Determine the [X, Y] coordinate at the center of the cell enclosing the given text.  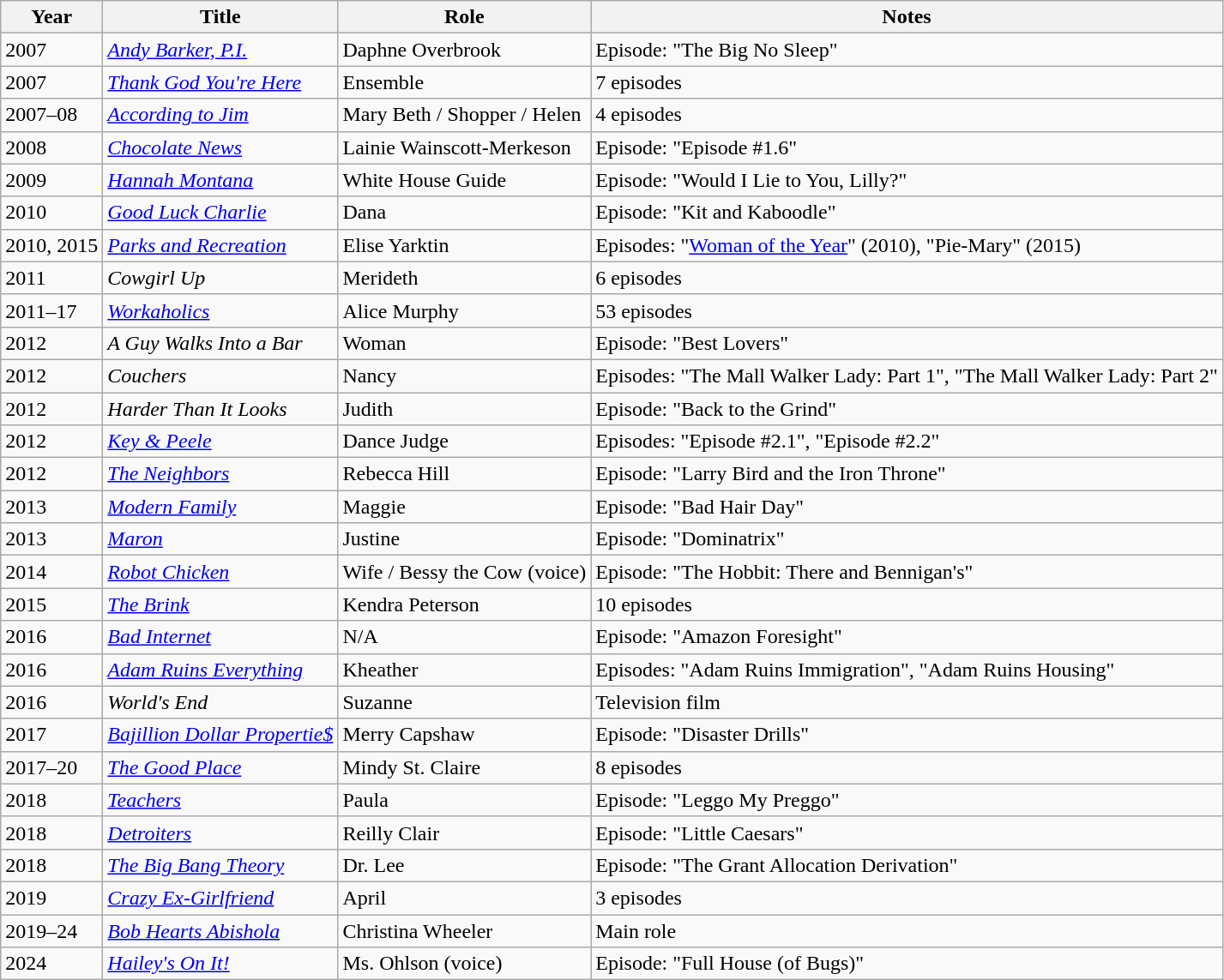
Wife / Bessy the Cow (voice) [465, 572]
World's End [220, 702]
Nancy [465, 376]
Parks and Recreation [220, 245]
Episode: "Episode #1.6" [907, 147]
Cowgirl Up [220, 278]
Episodes: "Adam Ruins Immigration", "Adam Ruins Housing" [907, 670]
Dr. Lee [465, 865]
Kendra Peterson [465, 604]
2024 [51, 964]
Key & Peele [220, 442]
Lainie Wainscott-Merkeson [465, 147]
Main role [907, 930]
2010 [51, 213]
Episode: "The Big No Sleep" [907, 50]
The Neighbors [220, 474]
2009 [51, 180]
Christina Wheeler [465, 930]
According to Jim [220, 115]
2014 [51, 572]
A Guy Walks Into a Bar [220, 343]
Good Luck Charlie [220, 213]
Merry Capshaw [465, 735]
Mary Beth / Shopper / Helen [465, 115]
Episode: "Back to the Grind" [907, 409]
Year [51, 17]
Merideth [465, 278]
Thank God You're Here [220, 82]
Bad Internet [220, 637]
Episodes: "Woman of the Year" (2010), "Pie-Mary" (2015) [907, 245]
White House Guide [465, 180]
Chocolate News [220, 147]
Andy Barker, P.I. [220, 50]
2008 [51, 147]
3 episodes [907, 898]
Role [465, 17]
Episode: "The Grant Allocation Derivation" [907, 865]
Judith [465, 409]
4 episodes [907, 115]
Episode: "Leggo My Preggo" [907, 800]
2017 [51, 735]
Television film [907, 702]
April [465, 898]
N/A [465, 637]
Justine [465, 539]
Crazy Ex-Girlfriend [220, 898]
Episode: "Bad Hair Day" [907, 507]
2015 [51, 604]
Bajillion Dollar Propertie$ [220, 735]
2011 [51, 278]
Ms. Ohlson (voice) [465, 964]
Harder Than It Looks [220, 409]
Episode: "Larry Bird and the Iron Throne" [907, 474]
Teachers [220, 800]
Couchers [220, 376]
Episodes: "Episode #2.1", "Episode #2.2" [907, 442]
Notes [907, 17]
Adam Ruins Everything [220, 670]
Title [220, 17]
2007–08 [51, 115]
Episode: "Would I Lie to You, Lilly?" [907, 180]
Reilly Clair [465, 833]
Paula [465, 800]
The Big Bang Theory [220, 865]
2011–17 [51, 310]
The Good Place [220, 767]
Robot Chicken [220, 572]
Episodes: "The Mall Walker Lady: Part 1", "The Mall Walker Lady: Part 2" [907, 376]
Episode: "Best Lovers" [907, 343]
2017–20 [51, 767]
Modern Family [220, 507]
Daphne Overbrook [465, 50]
Alice Murphy [465, 310]
Maron [220, 539]
Kheather [465, 670]
Ensemble [465, 82]
Hailey's On It! [220, 964]
10 episodes [907, 604]
Suzanne [465, 702]
53 episodes [907, 310]
Maggie [465, 507]
Bob Hearts Abishola [220, 930]
Episode: "The Hobbit: There and Bennigan's" [907, 572]
8 episodes [907, 767]
The Brink [220, 604]
Woman [465, 343]
Rebecca Hill [465, 474]
Episode: "Disaster Drills" [907, 735]
Hannah Montana [220, 180]
Episode: "Dominatrix" [907, 539]
Episode: "Full House (of Bugs)" [907, 964]
2010, 2015 [51, 245]
Episode: "Amazon Foresight" [907, 637]
Episode: "Kit and Kaboodle" [907, 213]
Dance Judge [465, 442]
6 episodes [907, 278]
7 episodes [907, 82]
Detroiters [220, 833]
Mindy St. Claire [465, 767]
Dana [465, 213]
Elise Yarktin [465, 245]
2019 [51, 898]
Workaholics [220, 310]
Episode: "Little Caesars" [907, 833]
2019–24 [51, 930]
